Identify which cell holds the provided text, then report its (X, Y) central coordinate. 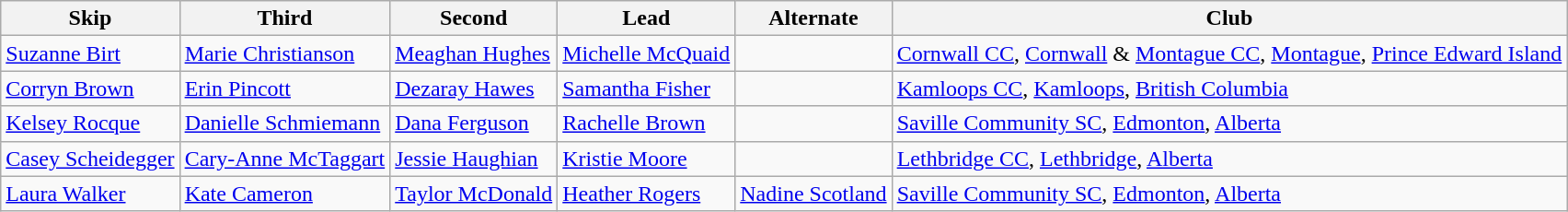
Club (1229, 18)
Suzanne Birt (90, 53)
Taylor McDonald (474, 194)
Danielle Schmiemann (285, 124)
Dana Ferguson (474, 124)
Nadine Scotland (813, 194)
Corryn Brown (90, 88)
Cornwall CC, Cornwall & Montague CC, Montague, Prince Edward Island (1229, 53)
Dezaray Hawes (474, 88)
Kate Cameron (285, 194)
Marie Christianson (285, 53)
Kelsey Rocque (90, 124)
Lethbridge CC, Lethbridge, Alberta (1229, 159)
Kamloops CC, Kamloops, British Columbia (1229, 88)
Third (285, 18)
Second (474, 18)
Rachelle Brown (646, 124)
Meaghan Hughes (474, 53)
Samantha Fisher (646, 88)
Cary-Anne McTaggart (285, 159)
Jessie Haughian (474, 159)
Skip (90, 18)
Laura Walker (90, 194)
Lead (646, 18)
Heather Rogers (646, 194)
Alternate (813, 18)
Casey Scheidegger (90, 159)
Kristie Moore (646, 159)
Erin Pincott (285, 88)
Michelle McQuaid (646, 53)
